Return [X, Y] of the center of cell containing provided text 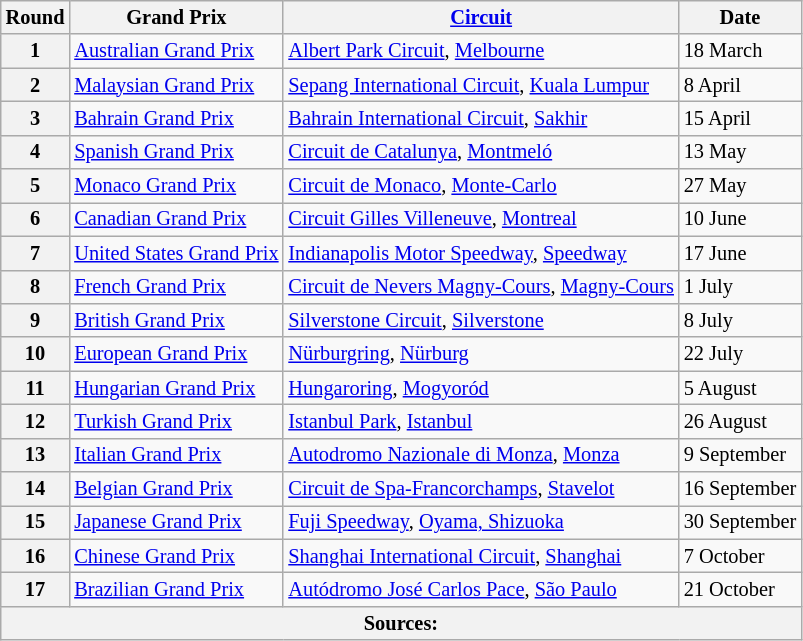
26 August [740, 421]
Sources: [401, 623]
Circuit de Monaco, Monte-Carlo [480, 186]
United States Grand Prix [176, 253]
Canadian Grand Prix [176, 219]
9 September [740, 455]
8 [36, 287]
14 [36, 489]
13 May [740, 152]
Istanbul Park, Istanbul [480, 421]
15 April [740, 118]
Australian Grand Prix [176, 51]
8 July [740, 320]
16 September [740, 489]
Circuit de Catalunya, Montmeló [480, 152]
Bahrain International Circuit, Sakhir [480, 118]
Circuit de Nevers Magny-Cours, Magny-Cours [480, 287]
Date [740, 17]
Silverstone Circuit, Silverstone [480, 320]
10 [36, 354]
17 [36, 589]
Malaysian Grand Prix [176, 85]
Circuit [480, 17]
12 [36, 421]
Albert Park Circuit, Melbourne [480, 51]
9 [36, 320]
Fuji Speedway, Oyama, Shizuoka [480, 522]
3 [36, 118]
30 September [740, 522]
Round [36, 17]
Monaco Grand Prix [176, 186]
11 [36, 388]
Spanish Grand Prix [176, 152]
10 June [740, 219]
Chinese Grand Prix [176, 556]
Bahrain Grand Prix [176, 118]
15 [36, 522]
27 May [740, 186]
Belgian Grand Prix [176, 489]
Hungaroring, Mogyoród [480, 388]
Circuit de Spa-Francorchamps, Stavelot [480, 489]
8 April [740, 85]
16 [36, 556]
British Grand Prix [176, 320]
French Grand Prix [176, 287]
22 July [740, 354]
Grand Prix [176, 17]
18 March [740, 51]
Brazilian Grand Prix [176, 589]
7 [36, 253]
7 October [740, 556]
Autódromo José Carlos Pace, São Paulo [480, 589]
Turkish Grand Prix [176, 421]
Japanese Grand Prix [176, 522]
Autodromo Nazionale di Monza, Monza [480, 455]
Shanghai International Circuit, Shanghai [480, 556]
21 October [740, 589]
2 [36, 85]
4 [36, 152]
Nürburgring, Nürburg [480, 354]
Italian Grand Prix [176, 455]
6 [36, 219]
1 [36, 51]
Circuit Gilles Villeneuve, Montreal [480, 219]
Hungarian Grand Prix [176, 388]
Indianapolis Motor Speedway, Speedway [480, 253]
1 July [740, 287]
5 August [740, 388]
European Grand Prix [176, 354]
Sepang International Circuit, Kuala Lumpur [480, 85]
5 [36, 186]
13 [36, 455]
17 June [740, 253]
